Scan for the cell matching the given text and deliver its (X, Y) coordinate at center. 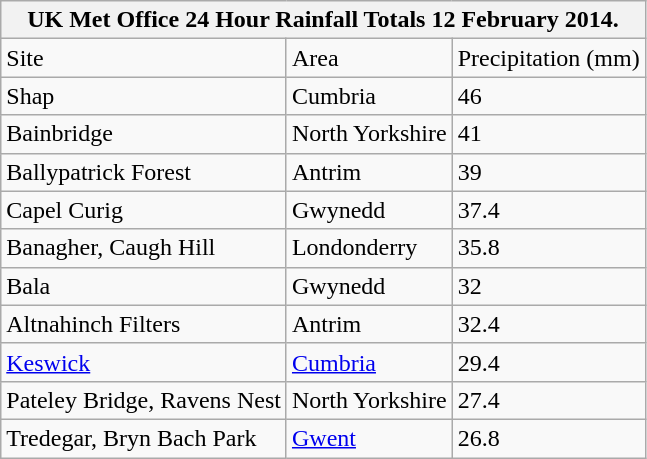
Tredegar, Bryn Bach Park (144, 438)
Capel Curig (144, 210)
Ballypatrick Forest (144, 172)
Site (144, 58)
UK Met Office 24 Hour Rainfall Totals 12 February 2014. (323, 20)
Keswick (144, 362)
39 (548, 172)
Shap (144, 96)
Pateley Bridge, Ravens Nest (144, 400)
Altnahinch Filters (144, 324)
32.4 (548, 324)
Gwent (369, 438)
Bala (144, 286)
46 (548, 96)
41 (548, 134)
37.4 (548, 210)
27.4 (548, 400)
35.8 (548, 248)
Precipitation (mm) (548, 58)
Bainbridge (144, 134)
29.4 (548, 362)
Area (369, 58)
Londonderry (369, 248)
26.8 (548, 438)
Banagher, Caugh Hill (144, 248)
32 (548, 286)
